Return the (X, Y) coordinate for the center point of the cell that contains the specified text.  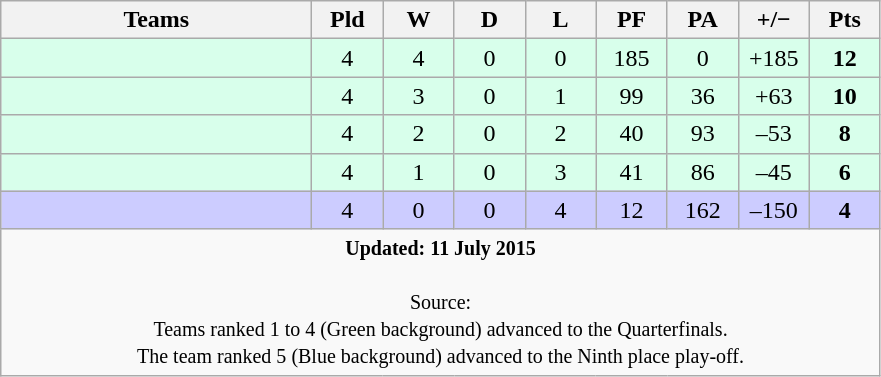
W (418, 20)
8 (844, 134)
Pts (844, 20)
–45 (774, 172)
10 (844, 96)
Pld (348, 20)
D (490, 20)
185 (632, 58)
40 (632, 134)
99 (632, 96)
36 (702, 96)
+/− (774, 20)
PF (632, 20)
41 (632, 172)
L (560, 20)
+63 (774, 96)
93 (702, 134)
–150 (774, 210)
Teams (156, 20)
6 (844, 172)
PA (702, 20)
86 (702, 172)
+185 (774, 58)
–53 (774, 134)
162 (702, 210)
